Return the (X, Y) coordinate for the center point of the cell that contains the specified text.  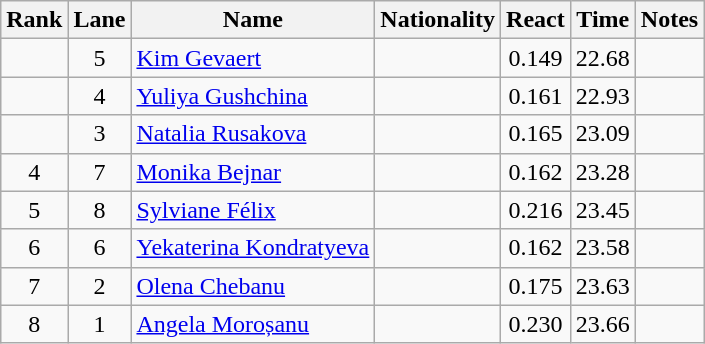
23.45 (602, 210)
23.66 (602, 324)
0.149 (536, 58)
0.230 (536, 324)
23.58 (602, 248)
23.09 (602, 134)
23.28 (602, 172)
Name (253, 20)
22.68 (602, 58)
Time (602, 20)
Rank (34, 20)
Yuliya Gushchina (253, 96)
Lane (100, 20)
0.216 (536, 210)
Angela Moroșanu (253, 324)
Kim Gevaert (253, 58)
23.63 (602, 286)
22.93 (602, 96)
Sylviane Félix (253, 210)
Monika Bejnar (253, 172)
1 (100, 324)
React (536, 20)
Yekaterina Kondratyeva (253, 248)
Olena Chebanu (253, 286)
2 (100, 286)
3 (100, 134)
0.165 (536, 134)
Nationality (438, 20)
Natalia Rusakova (253, 134)
Notes (669, 20)
0.161 (536, 96)
0.175 (536, 286)
